Determine the [x, y] coordinate at the center of the cell enclosing the given text.  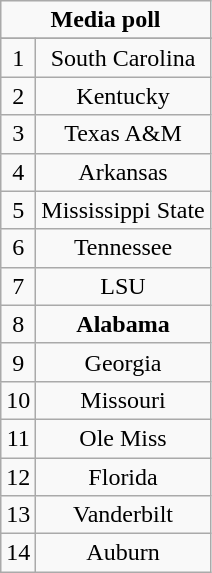
13 [18, 515]
8 [18, 324]
9 [18, 362]
6 [18, 248]
LSU [123, 286]
Mississippi State [123, 210]
7 [18, 286]
Missouri [123, 400]
Tennessee [123, 248]
Kentucky [123, 96]
2 [18, 96]
Texas A&M [123, 134]
14 [18, 553]
Arkansas [123, 172]
11 [18, 438]
Alabama [123, 324]
Georgia [123, 362]
4 [18, 172]
12 [18, 477]
10 [18, 400]
3 [18, 134]
5 [18, 210]
Vanderbilt [123, 515]
Media poll [106, 20]
South Carolina [123, 58]
Auburn [123, 553]
Ole Miss [123, 438]
1 [18, 58]
Florida [123, 477]
